Return the (x, y) coordinate for the center point of the cell that contains the specified text.  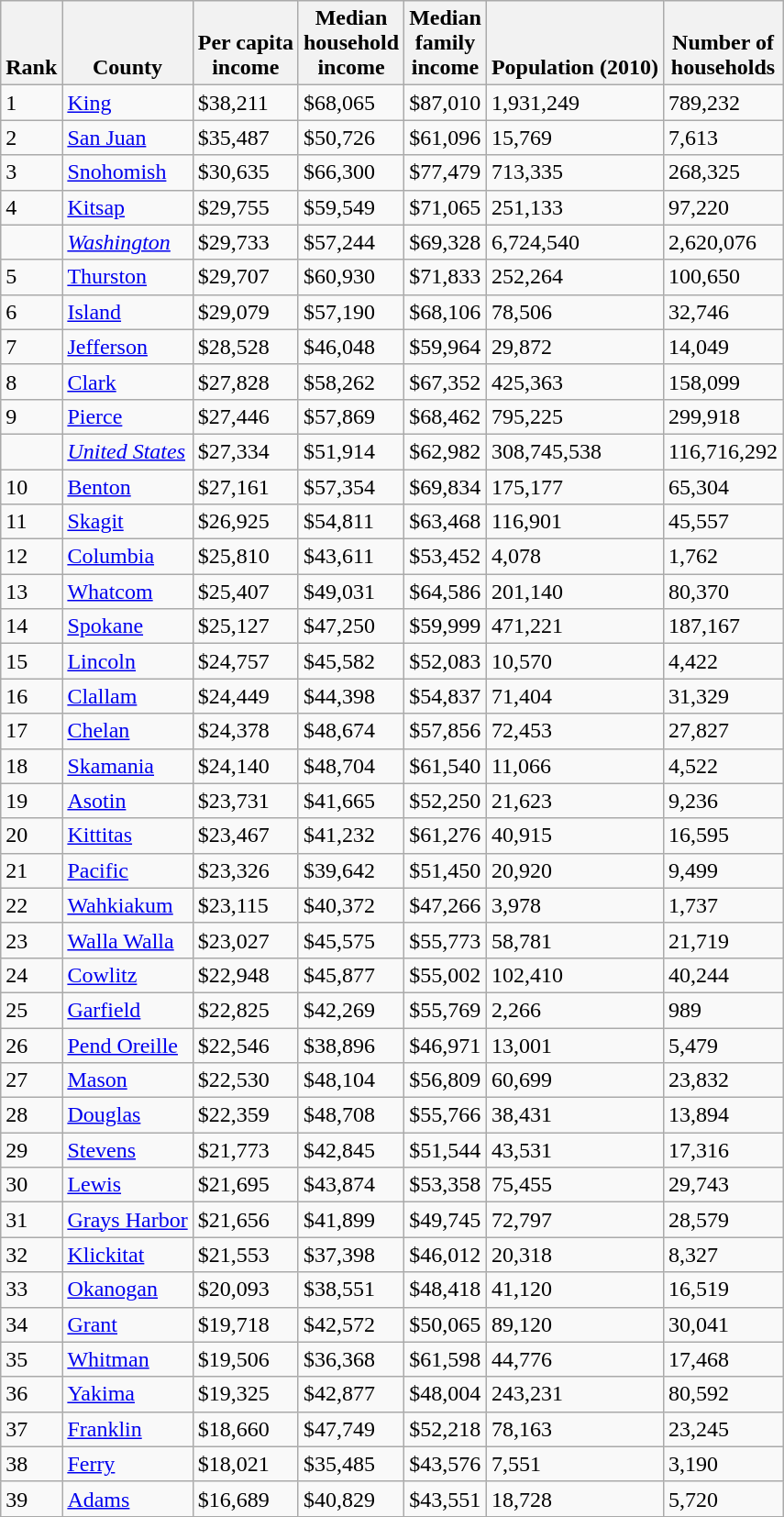
$61,540 (446, 766)
$55,766 (446, 1115)
Rank (31, 43)
3,978 (574, 905)
Lewis (127, 1185)
33 (31, 1290)
$43,576 (446, 1464)
Franklin (127, 1429)
2,620,076 (723, 242)
Clallam (127, 696)
$23,027 (246, 940)
25 (31, 1010)
243,231 (574, 1394)
16,519 (723, 1290)
10,570 (574, 661)
$22,546 (246, 1045)
$43,551 (446, 1499)
Chelan (127, 731)
100,650 (723, 277)
$24,449 (246, 696)
United States (127, 451)
26 (31, 1045)
$37,398 (350, 1255)
$50,065 (446, 1324)
58,781 (574, 940)
102,410 (574, 975)
$27,828 (246, 382)
$68,065 (350, 103)
11 (31, 522)
$57,856 (446, 731)
Whatcom (127, 592)
4 (31, 207)
23 (31, 940)
$20,093 (246, 1290)
Spokane (127, 626)
$21,695 (246, 1185)
43,531 (574, 1150)
$23,467 (246, 836)
$21,553 (246, 1255)
1,737 (723, 905)
795,225 (574, 416)
45,557 (723, 522)
29,872 (574, 347)
Pacific (127, 870)
3 (31, 172)
Snohomish (127, 172)
1,762 (723, 557)
$67,352 (446, 382)
$25,810 (246, 557)
$52,083 (446, 661)
Pierce (127, 416)
$41,665 (350, 801)
7,613 (723, 138)
$26,925 (246, 522)
$28,528 (246, 347)
97,220 (723, 207)
60,699 (574, 1080)
Clark (127, 382)
$43,874 (350, 1185)
39 (31, 1499)
$53,452 (446, 557)
41,120 (574, 1290)
71,404 (574, 696)
251,133 (574, 207)
$38,551 (350, 1290)
72,453 (574, 731)
201,140 (574, 592)
$47,250 (350, 626)
$41,899 (350, 1220)
32 (31, 1255)
$29,079 (246, 312)
425,363 (574, 382)
Adams (127, 1499)
$45,575 (350, 940)
$57,190 (350, 312)
$27,334 (246, 451)
$55,002 (446, 975)
Ferry (127, 1464)
31,329 (723, 696)
$50,726 (350, 138)
County (127, 43)
$21,773 (246, 1150)
Okanogan (127, 1290)
78,163 (574, 1429)
80,592 (723, 1394)
$46,048 (350, 347)
89,120 (574, 1324)
$18,021 (246, 1464)
72,797 (574, 1220)
17,468 (723, 1359)
$45,582 (350, 661)
$61,096 (446, 138)
$71,065 (446, 207)
7 (31, 347)
23,245 (723, 1429)
$45,877 (350, 975)
17,316 (723, 1150)
$44,398 (350, 696)
$68,106 (446, 312)
$57,869 (350, 416)
31 (31, 1220)
Washington (127, 242)
$59,999 (446, 626)
7,551 (574, 1464)
32,746 (723, 312)
$63,468 (446, 522)
$24,757 (246, 661)
$51,544 (446, 1150)
$57,244 (350, 242)
308,745,538 (574, 451)
$87,010 (446, 103)
713,335 (574, 172)
Kittitas (127, 836)
6 (31, 312)
18,728 (574, 1499)
$47,749 (350, 1429)
$64,586 (446, 592)
$22,530 (246, 1080)
4,522 (723, 766)
$22,359 (246, 1115)
268,325 (723, 172)
$53,358 (446, 1185)
6,724,540 (574, 242)
$68,462 (446, 416)
Klickitat (127, 1255)
$19,506 (246, 1359)
$48,704 (350, 766)
$40,372 (350, 905)
16 (31, 696)
29,743 (723, 1185)
$40,829 (350, 1499)
Per capitaincome (246, 43)
$51,450 (446, 870)
13,001 (574, 1045)
5,479 (723, 1045)
$57,354 (350, 487)
116,901 (574, 522)
4,422 (723, 661)
1 (31, 103)
$27,446 (246, 416)
23,832 (723, 1080)
24 (31, 975)
14 (31, 626)
8 (31, 382)
Wahkiakum (127, 905)
$58,262 (350, 382)
2 (31, 138)
Yakima (127, 1394)
75,455 (574, 1185)
$48,418 (446, 1290)
$49,031 (350, 592)
$62,982 (446, 451)
8,327 (723, 1255)
Pend Oreille (127, 1045)
$55,773 (446, 940)
$46,971 (446, 1045)
$48,674 (350, 731)
Number ofhouseholds (723, 43)
$42,269 (350, 1010)
Cowlitz (127, 975)
$23,326 (246, 870)
30,041 (723, 1324)
5 (31, 277)
$35,485 (350, 1464)
Grant (127, 1324)
$29,707 (246, 277)
$38,211 (246, 103)
$23,115 (246, 905)
Grays Harbor (127, 1220)
$56,809 (446, 1080)
$36,368 (350, 1359)
27 (31, 1080)
9 (31, 416)
$24,378 (246, 731)
34 (31, 1324)
$19,325 (246, 1394)
$39,642 (350, 870)
$61,598 (446, 1359)
11,066 (574, 766)
Jefferson (127, 347)
35 (31, 1359)
$25,127 (246, 626)
65,304 (723, 487)
$52,218 (446, 1429)
28,579 (723, 1220)
$43,611 (350, 557)
Walla Walla (127, 940)
$55,769 (446, 1010)
3,190 (723, 1464)
40,915 (574, 836)
$23,731 (246, 801)
$69,834 (446, 487)
12 (31, 557)
789,232 (723, 103)
158,099 (723, 382)
299,918 (723, 416)
Benton (127, 487)
Skagit (127, 522)
9,236 (723, 801)
$46,012 (446, 1255)
38,431 (574, 1115)
9,499 (723, 870)
$41,232 (350, 836)
$24,140 (246, 766)
15 (31, 661)
21,623 (574, 801)
Kitsap (127, 207)
2,266 (574, 1010)
$77,479 (446, 172)
28 (31, 1115)
Garfield (127, 1010)
14,049 (723, 347)
21 (31, 870)
Thurston (127, 277)
13,894 (723, 1115)
$21,656 (246, 1220)
$54,837 (446, 696)
30 (31, 1185)
$48,708 (350, 1115)
20,318 (574, 1255)
989 (723, 1010)
22 (31, 905)
20 (31, 836)
$22,948 (246, 975)
$69,328 (446, 242)
$47,266 (446, 905)
Mason (127, 1080)
King (127, 103)
Population (2010) (574, 43)
19 (31, 801)
$52,250 (446, 801)
$35,487 (246, 138)
$42,572 (350, 1324)
$42,877 (350, 1394)
29 (31, 1150)
$18,660 (246, 1429)
Whitman (127, 1359)
$27,161 (246, 487)
$29,733 (246, 242)
252,264 (574, 277)
Medianfamilyincome (446, 43)
$25,407 (246, 592)
Stevens (127, 1150)
78,506 (574, 312)
471,221 (574, 626)
15,769 (574, 138)
$71,833 (446, 277)
$48,004 (446, 1394)
$42,845 (350, 1150)
$49,745 (446, 1220)
Medianhouseholdincome (350, 43)
16,595 (723, 836)
$29,755 (246, 207)
18 (31, 766)
$60,930 (350, 277)
$22,825 (246, 1010)
20,920 (574, 870)
$59,549 (350, 207)
175,177 (574, 487)
Douglas (127, 1115)
37 (31, 1429)
Island (127, 312)
$66,300 (350, 172)
187,167 (723, 626)
36 (31, 1394)
$38,896 (350, 1045)
80,370 (723, 592)
21,719 (723, 940)
Skamania (127, 766)
$51,914 (350, 451)
17 (31, 731)
$48,104 (350, 1080)
$30,635 (246, 172)
13 (31, 592)
$16,689 (246, 1499)
$54,811 (350, 522)
38 (31, 1464)
$19,718 (246, 1324)
44,776 (574, 1359)
27,827 (723, 731)
10 (31, 487)
Columbia (127, 557)
116,716,292 (723, 451)
Lincoln (127, 661)
40,244 (723, 975)
5,720 (723, 1499)
1,931,249 (574, 103)
$59,964 (446, 347)
4,078 (574, 557)
San Juan (127, 138)
Asotin (127, 801)
$61,276 (446, 836)
